Locate the cell with the specified text and output its [x, y] center coordinate. 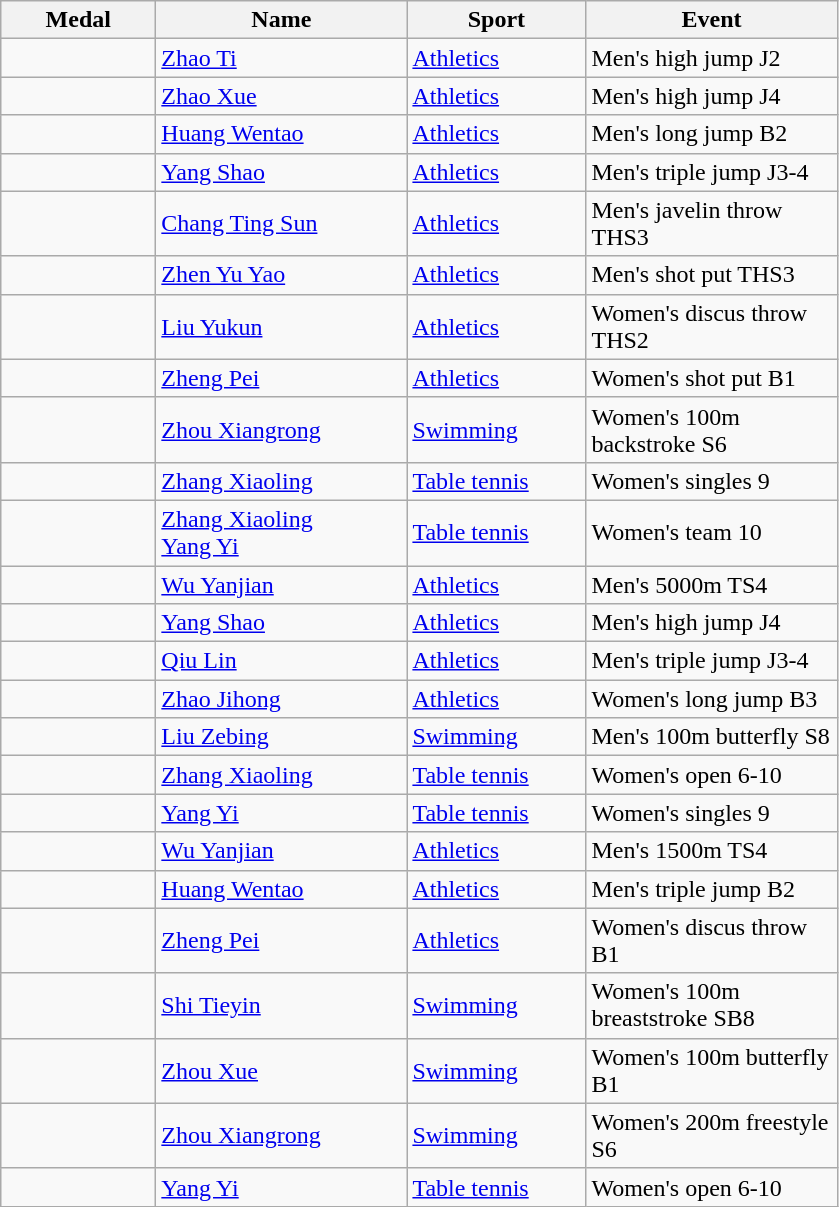
Zhao Xue [282, 96]
Men's 1500m TS4 [712, 851]
Chang Ting Sun [282, 224]
Men's long jump B2 [712, 134]
Liu Yukun [282, 326]
Men's high jump J2 [712, 58]
Women's 100m butterfly B1 [712, 1070]
Men's 100m butterfly S8 [712, 737]
Zhao Ti [282, 58]
Women's team 10 [712, 532]
Qiu Lin [282, 661]
Women's discus throw B1 [712, 940]
Men's javelin throw THS3 [712, 224]
Women's long jump B3 [712, 699]
Men's triple jump B2 [712, 889]
Women's discus throw THS2 [712, 326]
Name [282, 20]
Women's 100m backstroke S6 [712, 430]
Zhang Xiaoling Yang Yi [282, 532]
Event [712, 20]
Shi Tieyin [282, 1006]
Liu Zebing [282, 737]
Zhou Xue [282, 1070]
Medal [78, 20]
Sport [496, 20]
Women's shot put B1 [712, 378]
Women's 200m freestyle S6 [712, 1136]
Zhao Jihong [282, 699]
Men's 5000m TS4 [712, 585]
Women's 100m breaststroke SB8 [712, 1006]
Men's shot put THS3 [712, 275]
Zhen Yu Yao [282, 275]
